Search for the cell housing the specified text and yield its (X, Y) center coordinate. 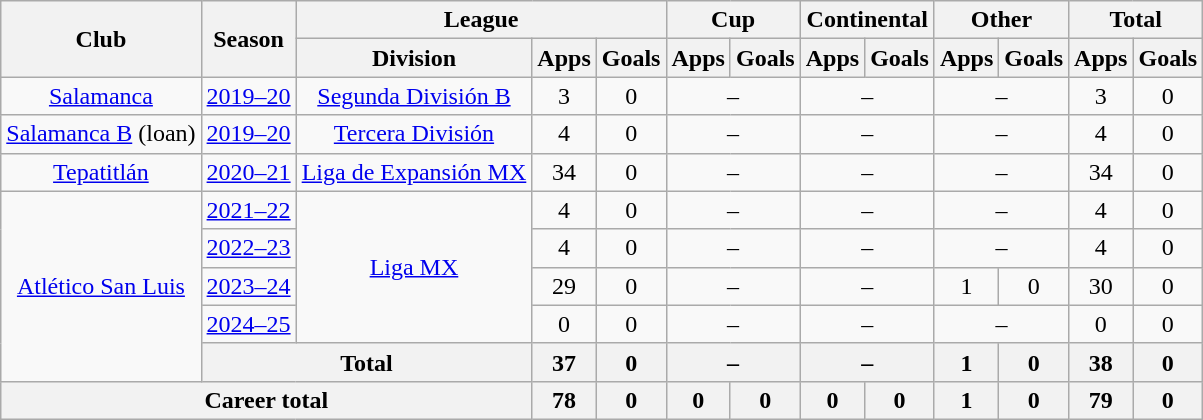
Tepatitlán (101, 172)
Cup (733, 20)
2020–21 (248, 172)
Tercera División (414, 134)
Division (414, 58)
2024–25 (248, 324)
2023–24 (248, 286)
38 (1101, 362)
Segunda División B (414, 96)
30 (1101, 286)
Other (1001, 20)
Atlético San Luis (101, 286)
Continental (867, 20)
29 (564, 286)
37 (564, 362)
Club (101, 39)
Season (248, 39)
Career total (266, 400)
79 (1101, 400)
League (481, 20)
2022–23 (248, 248)
2021–22 (248, 210)
Salamanca (101, 96)
Liga de Expansión MX (414, 172)
78 (564, 400)
Salamanca B (loan) (101, 134)
Liga MX (414, 267)
